Determine the (X, Y) coordinate at the center of the cell enclosing the given text.  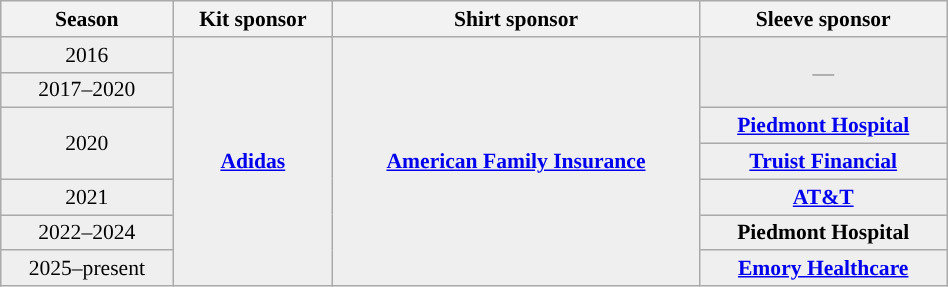
2016 (87, 55)
2020 (87, 144)
Truist Financial (823, 162)
2017–2020 (87, 90)
Emory Healthcare (823, 269)
2021 (87, 197)
American Family Insurance (516, 162)
Sleeve sponsor (823, 19)
— (823, 72)
AT&T (823, 197)
Adidas (253, 162)
Kit sponsor (253, 19)
2022–2024 (87, 233)
Shirt sponsor (516, 19)
Season (87, 19)
2025–present (87, 269)
